Return [X, Y] of the center of cell containing provided text 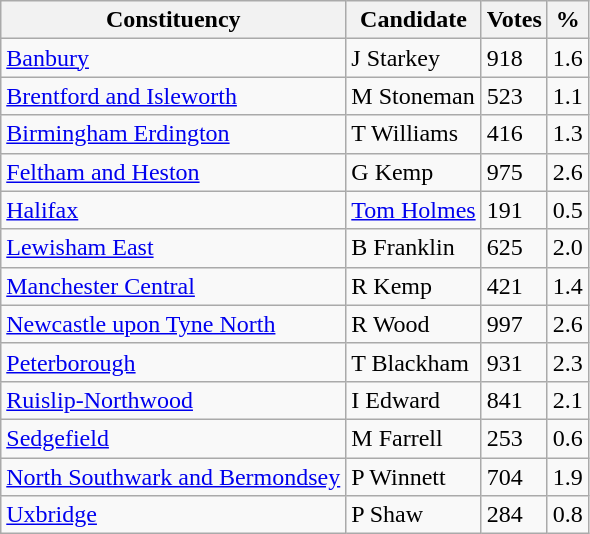
Newcastle upon Tyne North [174, 324]
625 [514, 248]
416 [514, 134]
G Kemp [414, 172]
Halifax [174, 210]
421 [514, 286]
1.4 [568, 286]
T Blackham [414, 362]
191 [514, 210]
0.5 [568, 210]
0.6 [568, 438]
Brentford and Isleworth [174, 96]
Feltham and Heston [174, 172]
975 [514, 172]
841 [514, 400]
R Kemp [414, 286]
Candidate [414, 20]
918 [514, 58]
1.9 [568, 477]
1.6 [568, 58]
Constituency [174, 20]
1.1 [568, 96]
I Edward [414, 400]
2.3 [568, 362]
Manchester Central [174, 286]
Uxbridge [174, 515]
2.1 [568, 400]
0.8 [568, 515]
Ruislip-Northwood [174, 400]
1.3 [568, 134]
Peterborough [174, 362]
704 [514, 477]
2.0 [568, 248]
Birmingham Erdington [174, 134]
B Franklin [414, 248]
Lewisham East [174, 248]
J Starkey [414, 58]
Sedgefield [174, 438]
P Winnett [414, 477]
Banbury [174, 58]
R Wood [414, 324]
997 [514, 324]
North Southwark and Bermondsey [174, 477]
% [568, 20]
523 [514, 96]
T Williams [414, 134]
253 [514, 438]
M Stoneman [414, 96]
M Farrell [414, 438]
Tom Holmes [414, 210]
284 [514, 515]
931 [514, 362]
P Shaw [414, 515]
Votes [514, 20]
